Return (X, Y) of the center of cell containing provided text 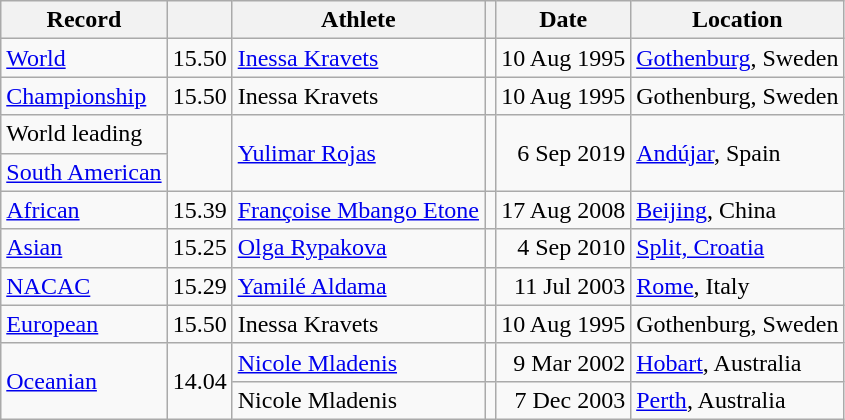
14.04 (200, 381)
World leading (84, 134)
Record (84, 20)
6 Sep 2019 (564, 153)
17 Aug 2008 (564, 210)
Françoise Mbango Etone (358, 210)
South American (84, 172)
World (84, 58)
Andújar, Spain (738, 153)
15.25 (200, 248)
Olga Rypakova (358, 248)
Yulimar Rojas (358, 153)
NACAC (84, 286)
Asian (84, 248)
Yamilé Aldama (358, 286)
Athlete (358, 20)
Beijing, China (738, 210)
11 Jul 2003 (564, 286)
European (84, 324)
African (84, 210)
Date (564, 20)
Location (738, 20)
Championship (84, 96)
Split, Croatia (738, 248)
15.29 (200, 286)
Hobart, Australia (738, 362)
7 Dec 2003 (564, 400)
Oceanian (84, 381)
4 Sep 2010 (564, 248)
9 Mar 2002 (564, 362)
Perth, Australia (738, 400)
Rome, Italy (738, 286)
15.39 (200, 210)
